Determine the (x, y) coordinate at the center of the cell enclosing the given text.  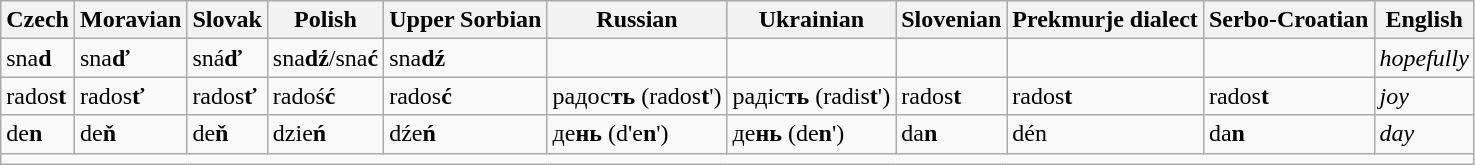
Slovak (227, 20)
день (d'en') (637, 134)
dźeń (466, 134)
joy (1424, 96)
Ukrainian (812, 20)
day (1424, 134)
den (38, 134)
snad (38, 58)
snáď (227, 58)
Polish (325, 20)
dén (1106, 134)
радість (radist') (812, 96)
радость (radost') (637, 96)
день (den') (812, 134)
Russian (637, 20)
Serbo-Croatian (1288, 20)
Upper Sorbian (466, 20)
radość (325, 96)
Prekmurje dialect (1106, 20)
Moravian (130, 20)
Czech (38, 20)
Slovenian (952, 20)
snadź/snać (325, 58)
hopefully (1424, 58)
snadź (466, 58)
snaď (130, 58)
English (1424, 20)
radosć (466, 96)
dzień (325, 134)
